For the text-containing cell, return its midpoint in (x, y) coordinate format. 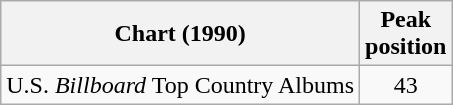
Chart (1990) (180, 34)
43 (406, 85)
U.S. Billboard Top Country Albums (180, 85)
Peakposition (406, 34)
